Detect which cell encompasses the target text, then output its (x, y) center coordinate. 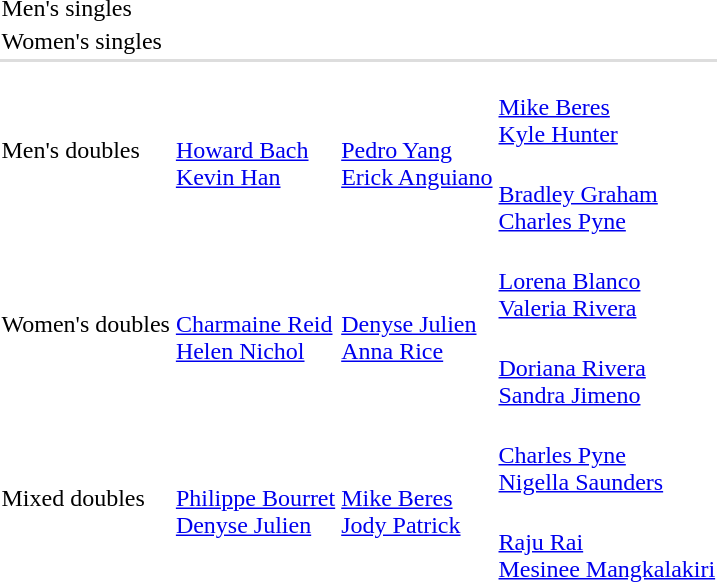
Charmaine ReidHelen Nichol (255, 324)
Mike BeresKyle Hunter (607, 107)
Bradley GrahamCharles Pyne (607, 194)
Women's singles (86, 41)
Men's doubles (86, 150)
Charles PyneNigella Saunders (607, 455)
Women's doubles (86, 324)
Pedro YangErick Anguiano (417, 150)
Howard BachKevin Han (255, 150)
Denyse JulienAnna Rice (417, 324)
Doriana RiveraSandra Jimeno (607, 368)
Lorena BlancoValeria Rivera (607, 281)
